Pinpoint the cell where the given text exists, returning its (x, y) midpoint coordinate. 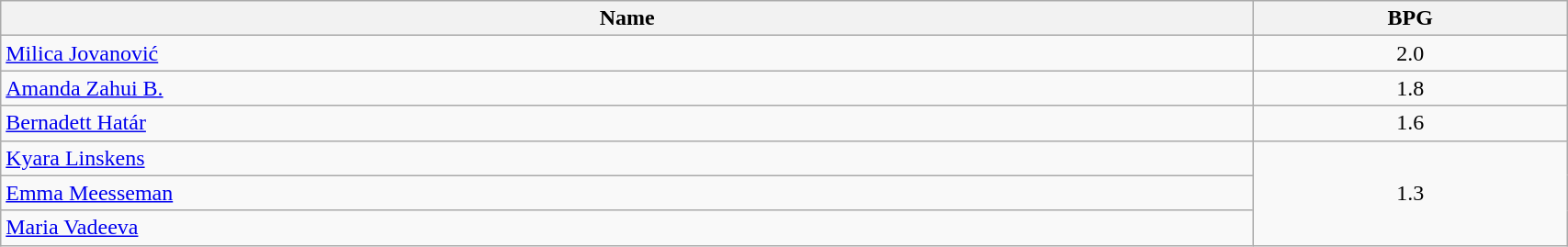
1.8 (1411, 88)
Name (627, 18)
Kyara Linskens (627, 158)
Bernadett Határ (627, 123)
Emma Meesseman (627, 193)
Amanda Zahui B. (627, 88)
2.0 (1411, 53)
1.3 (1411, 193)
1.6 (1411, 123)
Milica Jovanović (627, 53)
BPG (1411, 18)
Maria Vadeeva (627, 228)
